From the cell containing the given text, extract its center point as (x, y) coordinate. 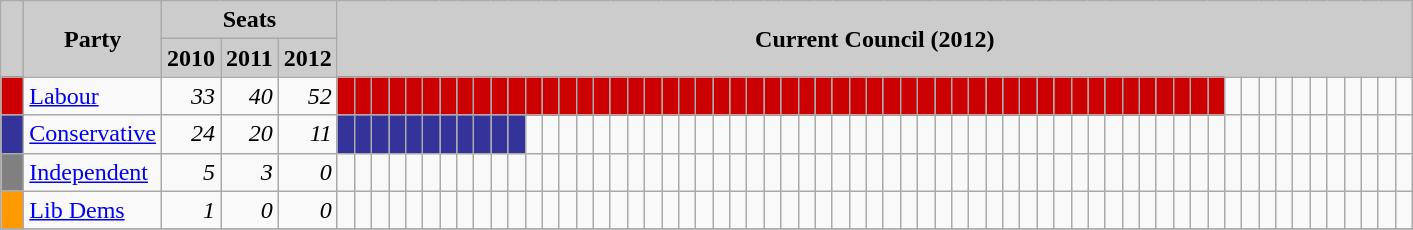
2012 (308, 58)
3 (250, 172)
1 (192, 210)
Independent (93, 172)
2011 (250, 58)
Seats (250, 20)
24 (192, 134)
Party (93, 39)
5 (192, 172)
11 (308, 134)
33 (192, 96)
20 (250, 134)
Labour (93, 96)
Lib Dems (93, 210)
52 (308, 96)
Conservative (93, 134)
2010 (192, 58)
40 (250, 96)
Current Council (2012) (874, 39)
